Pinpoint the cell where the given text exists, returning its [x, y] midpoint coordinate. 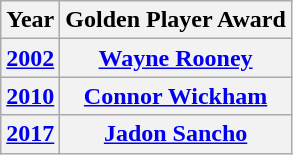
Year [30, 20]
Wayne Rooney [176, 58]
Golden Player Award [176, 20]
Connor Wickham [176, 96]
Jadon Sancho [176, 134]
2002 [30, 58]
2010 [30, 96]
2017 [30, 134]
